Output the [x, y] coordinate of the center of the cell containing the given text.  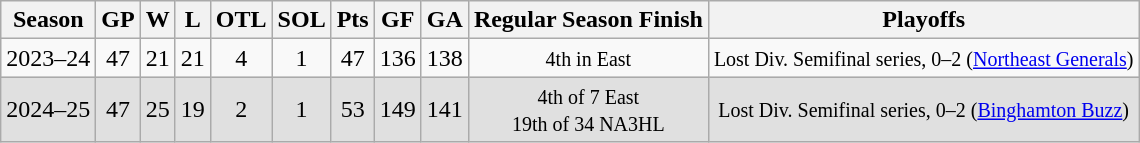
GA [444, 20]
141 [444, 110]
SOL [302, 20]
L [192, 20]
2023–24 [48, 58]
149 [398, 110]
Pts [352, 20]
Season [48, 20]
4th of 7 East19th of 34 NA3HL [588, 110]
GP [118, 20]
19 [192, 110]
GF [398, 20]
4th in East [588, 58]
Regular Season Finish [588, 20]
W [158, 20]
Lost Div. Semifinal series, 0–2 (Northeast Generals) [924, 58]
4 [241, 58]
136 [398, 58]
138 [444, 58]
2 [241, 110]
2024–25 [48, 110]
53 [352, 110]
OTL [241, 20]
Playoffs [924, 20]
25 [158, 110]
Lost Div. Semifinal series, 0–2 (Binghamton Buzz) [924, 110]
